For the text-containing cell, return its midpoint in [x, y] coordinate format. 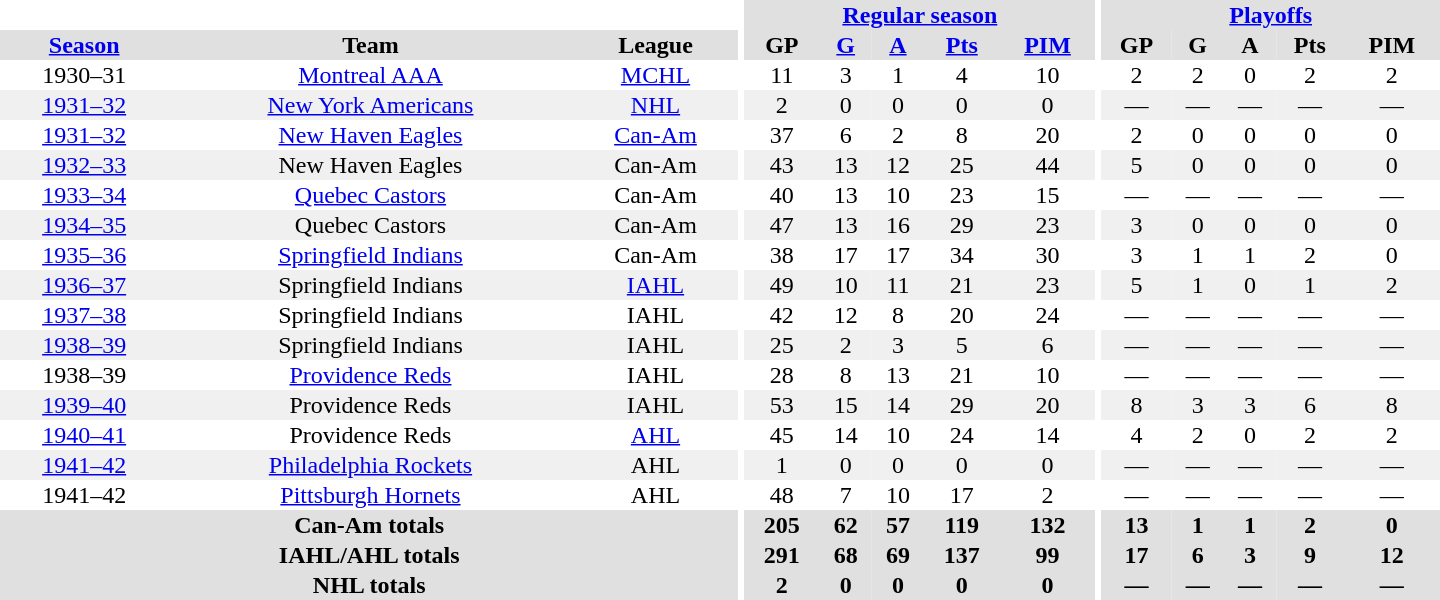
League [656, 45]
48 [782, 495]
7 [846, 495]
28 [782, 375]
1934–35 [84, 225]
Season [84, 45]
53 [782, 405]
69 [898, 555]
IAHL/AHL totals [369, 555]
MCHL [656, 75]
99 [1047, 555]
New York Americans [370, 105]
Regular season [920, 15]
Team [370, 45]
1937–38 [84, 315]
Can-Am totals [369, 525]
1936–37 [84, 285]
Playoffs [1270, 15]
49 [782, 285]
43 [782, 165]
38 [782, 255]
1939–40 [84, 405]
44 [1047, 165]
42 [782, 315]
1940–41 [84, 435]
37 [782, 135]
119 [962, 525]
132 [1047, 525]
291 [782, 555]
205 [782, 525]
47 [782, 225]
45 [782, 435]
62 [846, 525]
34 [962, 255]
16 [898, 225]
68 [846, 555]
1935–36 [84, 255]
1933–34 [84, 195]
30 [1047, 255]
Pittsburgh Hornets [370, 495]
57 [898, 525]
1932–33 [84, 165]
NHL totals [369, 585]
Montreal AAA [370, 75]
137 [962, 555]
40 [782, 195]
Philadelphia Rockets [370, 465]
NHL [656, 105]
1930–31 [84, 75]
9 [1310, 555]
